From the cell containing the given text, extract its center point as [X, Y] coordinate. 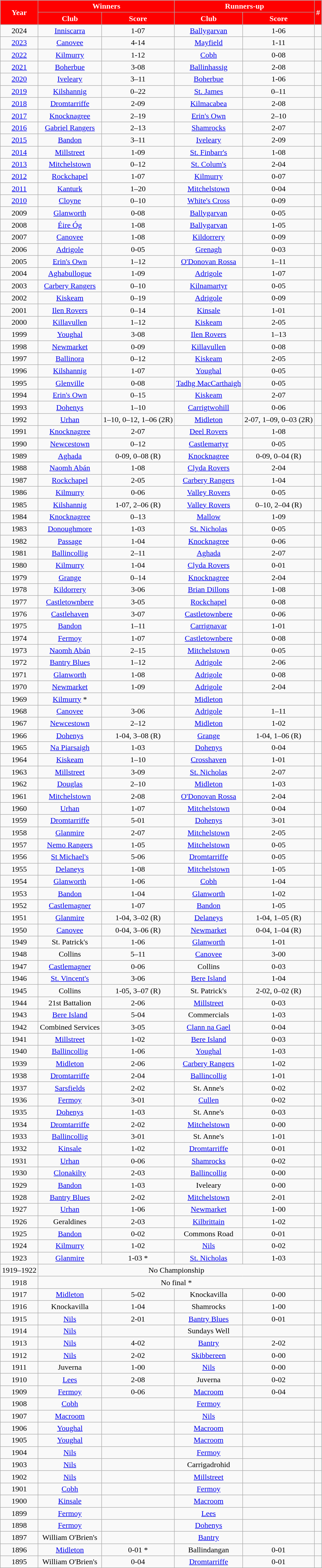
1984 [19, 517]
Éire Óg [70, 225]
1972 [19, 663]
Kanturk [70, 189]
Sarsfields [70, 1088]
1-12 [138, 55]
1-07, 2–06 (R) [138, 504]
0-04, 3–06 (R) [138, 930]
1997 [19, 359]
2001 [19, 310]
5–11 [138, 954]
1982 [19, 541]
1983 [19, 529]
1996 [19, 371]
1968 [19, 711]
0–13 [138, 517]
1-11 [279, 43]
1936 [19, 1100]
4-02 [138, 1343]
Douglas [70, 784]
Commercials [209, 1015]
1-04, 1–06 (R) [279, 735]
Inniscarra [70, 31]
1913 [19, 1343]
2008 [19, 225]
1956 [19, 857]
5-04 [138, 1015]
1934 [19, 1124]
2022 [19, 55]
Year [19, 12]
1952 [19, 905]
Commons Road [209, 1234]
Crosshaven [209, 760]
5-06 [138, 857]
Ballindangan [209, 1550]
1898 [19, 1526]
Carrignavar [209, 626]
1932 [19, 1149]
1986 [19, 492]
1907 [19, 1416]
1959 [19, 821]
Passage [70, 541]
1975 [19, 626]
2020 [19, 79]
5-02 [138, 1294]
1973 [19, 650]
1966 [19, 735]
2019 [19, 91]
2005 [19, 261]
1981 [19, 553]
1919–1922 [19, 1270]
1924 [19, 1246]
2009 [19, 213]
1923 [19, 1258]
1911 [19, 1367]
2014 [19, 152]
Brian Dillons [209, 590]
1935 [19, 1112]
1943 [19, 1015]
1918 [19, 1282]
Combined Services [70, 1027]
1985 [19, 504]
2013 [19, 164]
1900 [19, 1501]
2010 [19, 201]
1928 [19, 1197]
1931 [19, 1161]
0-09, 0–08 (R) [138, 456]
2012 [19, 177]
1908 [19, 1404]
Na Piarsaigh [70, 748]
2011 [19, 189]
1–13 [279, 334]
1993 [19, 407]
0–15 [138, 395]
1-04, 3–08 (R) [138, 735]
Mayfield [209, 43]
1941 [19, 1039]
1955 [19, 869]
Donoughmore [70, 529]
2–19 [138, 116]
2016 [19, 128]
1899 [19, 1513]
# [318, 12]
St. Finbarr's [209, 152]
4-14 [138, 43]
Kilbrittain [209, 1222]
1906 [19, 1428]
0–19 [138, 298]
1937 [19, 1088]
5-01 [138, 821]
2-02, 0–02 (R) [279, 991]
1902 [19, 1477]
Carrigtwohill [209, 407]
2-07, 1–09, 0–03 (2R) [279, 420]
1978 [19, 590]
Carrigadrohid [209, 1465]
1967 [19, 723]
Tadhg MacCarthaigh [209, 383]
1950 [19, 930]
1–20 [138, 189]
1929 [19, 1185]
1-04, 3–02 (R) [138, 918]
Nemo Rangers [70, 845]
1933 [19, 1137]
2023 [19, 43]
Kilmacabea [209, 103]
Cullen [209, 1100]
1944 [19, 1003]
1947 [19, 966]
Aghabullogue [70, 274]
2000 [19, 322]
Glenville [70, 383]
1942 [19, 1027]
Ballinhassig [209, 67]
2017 [19, 116]
St. James [209, 91]
0–11 [279, 91]
1971 [19, 675]
1949 [19, 942]
21st Battalion [70, 1003]
Clonakilty [70, 1173]
Kilnamartyr [209, 286]
1995 [19, 383]
1-04, 1–05 (R) [279, 918]
2004 [19, 274]
2–12 [138, 723]
2024 [19, 31]
1962 [19, 784]
1930 [19, 1173]
1905 [19, 1440]
1897 [19, 1538]
1945 [19, 991]
1991 [19, 432]
Gabriel Rangers [70, 128]
1926 [19, 1222]
Cloyne [70, 201]
Deel Rovers [209, 432]
St. Colum's [209, 164]
0-09, 0–04 (R) [279, 456]
1938 [19, 1076]
1988 [19, 468]
2–11 [138, 553]
1964 [19, 760]
1-05, 3–07 (R) [138, 991]
Mallow [209, 517]
1974 [19, 638]
1909 [19, 1392]
1912 [19, 1355]
1963 [19, 772]
1901 [19, 1489]
1990 [19, 444]
Clann na Gael [209, 1027]
2–15 [138, 650]
2018 [19, 103]
0–22 [138, 91]
2021 [19, 67]
1957 [19, 845]
1954 [19, 881]
Geraldines [70, 1222]
Grenagh [209, 249]
1960 [19, 808]
0–10, 2–04 (R) [279, 504]
1915 [19, 1319]
1939 [19, 1064]
No final * [176, 1282]
0-07 [279, 177]
1999 [19, 334]
2015 [19, 140]
Kilmurry * [70, 699]
Runners-up [244, 6]
3-09 [138, 772]
1927 [19, 1209]
1994 [19, 395]
1961 [19, 796]
1970 [19, 687]
2002 [19, 298]
1904 [19, 1452]
2006 [19, 249]
1987 [19, 480]
Skibbereen [209, 1355]
Sundays Well [209, 1331]
1989 [19, 456]
1965 [19, 748]
1917 [19, 1294]
White's Cross [209, 201]
2–13 [138, 128]
0-01 * [138, 1550]
1948 [19, 954]
1953 [19, 893]
3-07 [138, 614]
3-00 [279, 954]
1903 [19, 1465]
1976 [19, 614]
Ballinora [70, 359]
1969 [19, 699]
1980 [19, 565]
Castlemartyr [209, 444]
0-04, 1–04 (R) [279, 930]
1977 [19, 602]
St. Vincent's [70, 979]
Winners [106, 6]
No Championship [176, 1270]
1940 [19, 1051]
Castlehaven [70, 614]
1910 [19, 1380]
1958 [19, 833]
1946 [19, 979]
1895 [19, 1562]
1916 [19, 1307]
1951 [19, 918]
1925 [19, 1234]
1914 [19, 1331]
2003 [19, 286]
1998 [19, 346]
St Michael's [70, 857]
1979 [19, 578]
1–10, 0–12, 1–06 (2R) [138, 420]
1-03 * [138, 1258]
1896 [19, 1550]
1992 [19, 420]
2007 [19, 237]
